Provide the [X, Y] coordinate of the cell's center where the given text is located.  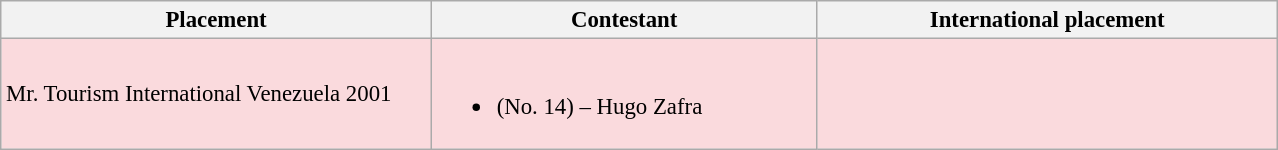
Placement [216, 20]
Contestant [624, 20]
Mr. Tourism International Venezuela 2001 [216, 94]
(No. 14) – Hugo Zafra [624, 94]
International placement [1048, 20]
